Find where the given text appears and provide that cell's center as (X, Y) coordinate. 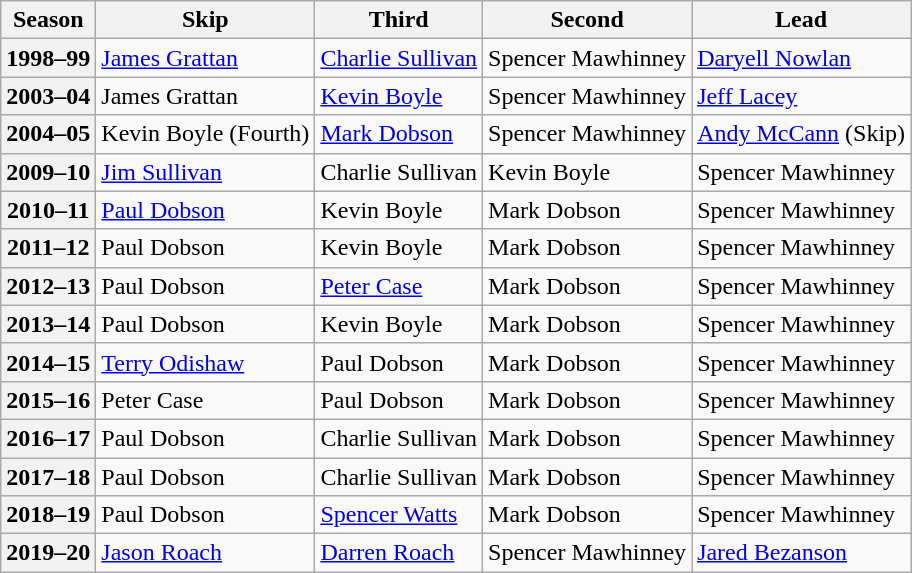
Jared Bezanson (802, 553)
2013–14 (48, 324)
Daryell Nowlan (802, 58)
2012–13 (48, 286)
Lead (802, 20)
2010–11 (48, 210)
2011–12 (48, 248)
Jason Roach (206, 553)
2009–10 (48, 172)
Skip (206, 20)
2014–15 (48, 362)
Kevin Boyle (Fourth) (206, 134)
Second (588, 20)
Third (399, 20)
Season (48, 20)
2018–19 (48, 515)
2003–04 (48, 96)
Andy McCann (Skip) (802, 134)
2004–05 (48, 134)
Jeff Lacey (802, 96)
Spencer Watts (399, 515)
1998–99 (48, 58)
2015–16 (48, 400)
2016–17 (48, 438)
Jim Sullivan (206, 172)
2017–18 (48, 477)
2019–20 (48, 553)
Terry Odishaw (206, 362)
Darren Roach (399, 553)
